Detect which cell encompasses the target text, then output its [X, Y] center coordinate. 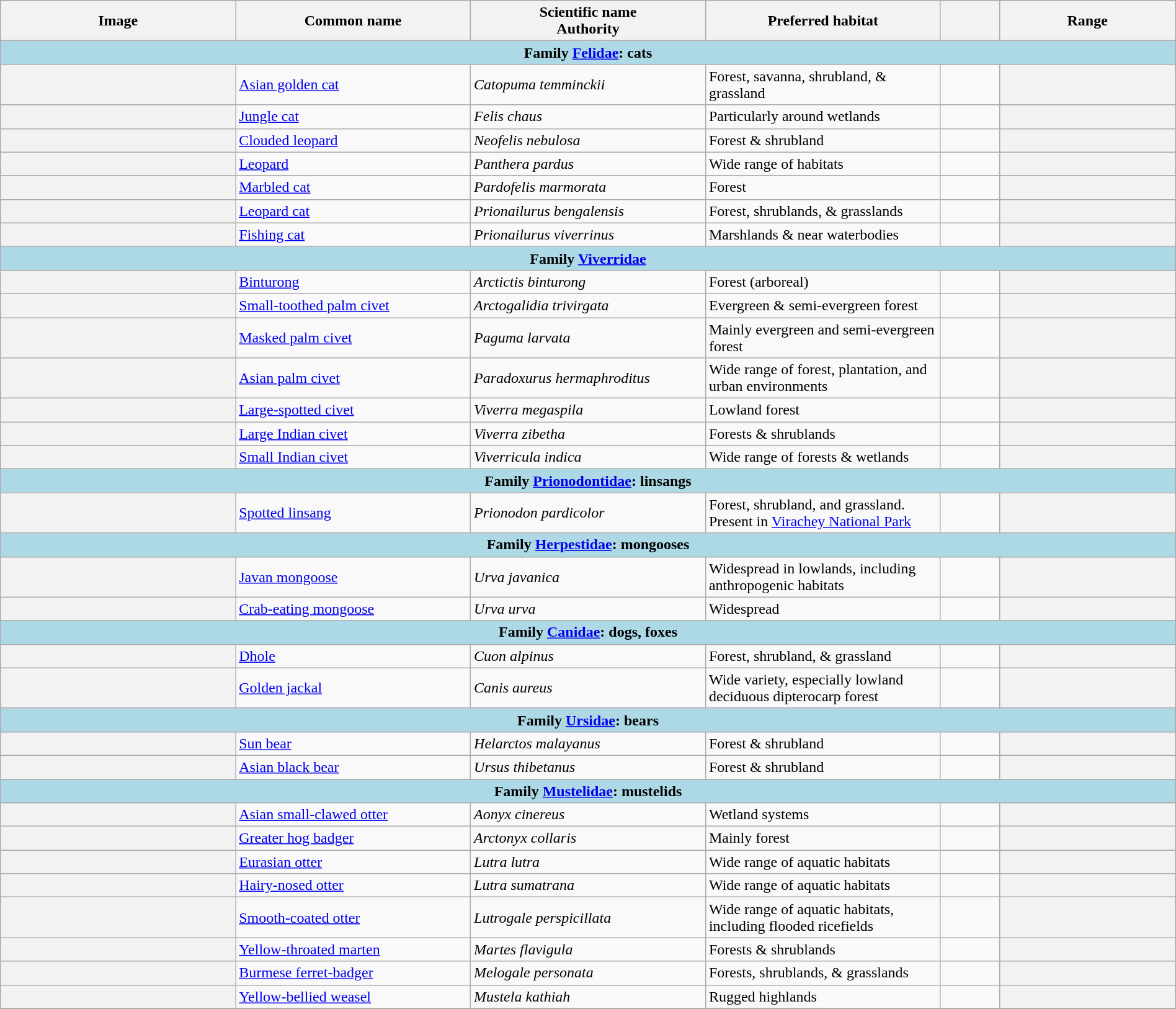
Melogale personata [588, 973]
Eurasian otter [354, 862]
Lowland forest [822, 410]
Aonyx cinereus [588, 815]
Prionodon pardicolor [588, 513]
Family Ursidae: bears [588, 720]
Masked palm civet [354, 338]
Catopuma temminckii [588, 84]
Mainly forest [822, 838]
Paguma larvata [588, 338]
Family Herpestidae: mongooses [588, 545]
Large-spotted civet [354, 410]
Lutra sumatrana [588, 886]
Golden jackal [354, 688]
Asian black bear [354, 767]
Clouded leopard [354, 140]
Arctonyx collaris [588, 838]
Leopard [354, 164]
Evergreen & semi-evergreen forest [822, 305]
Canis aureus [588, 688]
Forest, shrubland, and grassland. Present in Virachey National Park [822, 513]
Range [1087, 21]
Yellow-throated marten [354, 949]
Martes flavigula [588, 949]
Wide range of aquatic habitats, including flooded ricefields [822, 917]
Prionailurus viverrinus [588, 235]
Lutrogale perspicillata [588, 917]
Jungle cat [354, 117]
Mustela kathiah [588, 997]
Arctictis binturong [588, 282]
Forest, shrublands, & grasslands [822, 211]
Image [118, 21]
Lutra lutra [588, 862]
Neofelis nebulosa [588, 140]
Scientific nameAuthority [588, 21]
Urva urva [588, 609]
Burmese ferret-badger [354, 973]
Viverra zibetha [588, 434]
Wide variety, especially lowland deciduous dipterocarp forest [822, 688]
Smooth-coated otter [354, 917]
Yellow-bellied weasel [354, 997]
Arctogalidia trivirgata [588, 305]
Urva javanica [588, 577]
Fishing cat [354, 235]
Family Felidae: cats [588, 53]
Particularly around wetlands [822, 117]
Viverricula indica [588, 457]
Forests, shrublands, & grasslands [822, 973]
Sun bear [354, 743]
Marshlands & near waterbodies [822, 235]
Rugged highlands [822, 997]
Forest (arboreal) [822, 282]
Forest, savanna, shrubland, & grassland [822, 84]
Small-toothed palm civet [354, 305]
Preferred habitat [822, 21]
Forest, shrubland, & grassland [822, 656]
Spotted linsang [354, 513]
Large Indian civet [354, 434]
Widespread in lowlands, including anthropogenic habitats [822, 577]
Prionailurus bengalensis [588, 211]
Viverra megaspila [588, 410]
Family Canidae: dogs, foxes [588, 632]
Pardofelis marmorata [588, 187]
Family Viverridae [588, 258]
Mainly evergreen and semi-evergreen forest [822, 338]
Common name [354, 21]
Family Mustelidae: mustelids [588, 791]
Forest [822, 187]
Asian golden cat [354, 84]
Wide range of forests & wetlands [822, 457]
Asian palm civet [354, 379]
Felis chaus [588, 117]
Wide range of habitats [822, 164]
Widespread [822, 609]
Helarctos malayanus [588, 743]
Leopard cat [354, 211]
Crab-eating mongoose [354, 609]
Wide range of forest, plantation, and urban environments [822, 379]
Asian small-clawed otter [354, 815]
Cuon alpinus [588, 656]
Ursus thibetanus [588, 767]
Wetland systems [822, 815]
Family Prionodontidae: linsangs [588, 481]
Small Indian civet [354, 457]
Paradoxurus hermaphroditus [588, 379]
Javan mongoose [354, 577]
Greater hog badger [354, 838]
Panthera pardus [588, 164]
Binturong [354, 282]
Marbled cat [354, 187]
Dhole [354, 656]
Hairy-nosed otter [354, 886]
